From the cell containing the given text, extract its center point as [x, y] coordinate. 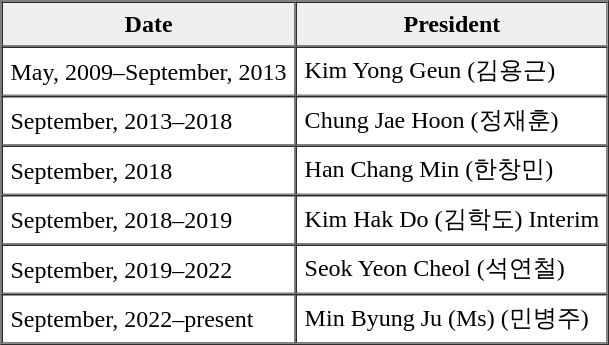
Date [149, 24]
September, 2022–present [149, 319]
Seok Yeon Cheol (석연철) [452, 269]
May, 2009–September, 2013 [149, 71]
Han Chang Min (한창민) [452, 171]
Kim Yong Geun (김용근) [452, 71]
Kim Hak Do (김학도) Interim [452, 220]
September, 2018–2019 [149, 220]
September, 2019–2022 [149, 269]
September, 2013–2018 [149, 121]
Chung Jae Hoon (정재훈) [452, 121]
Min Byung Ju (Ms) (민병주) [452, 319]
September, 2018 [149, 171]
President [452, 24]
